Identify which cell holds the provided text, then report its [x, y] central coordinate. 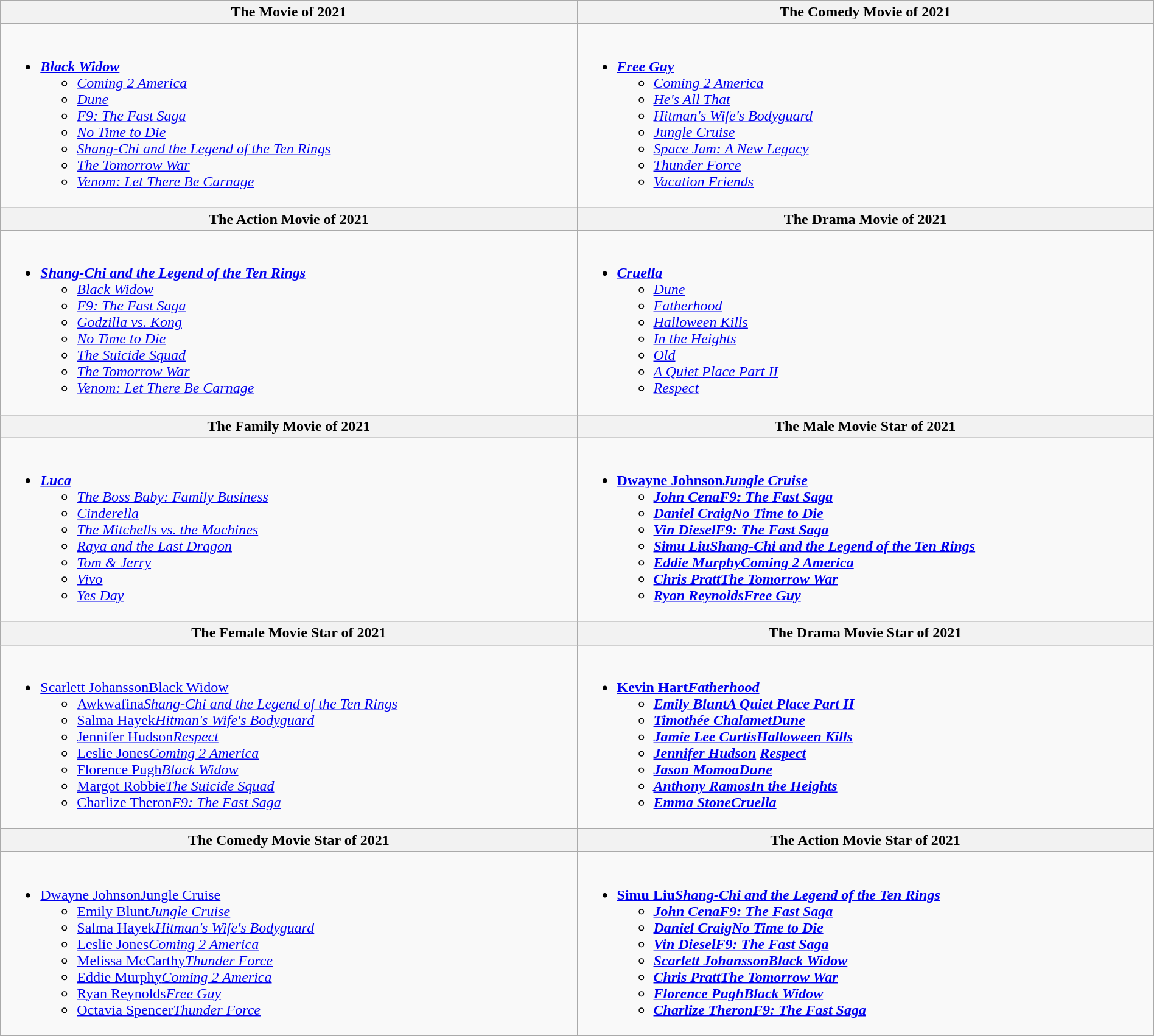
LucaThe Boss Baby: Family BusinessCinderellaThe Mitchells vs. the MachinesRaya and the Last DragonTom & JerryVivoYes Day [288, 530]
The Drama Movie Star of 2021 [865, 633]
CruellaDuneFatherhoodHalloween KillsIn the HeightsOldA Quiet Place Part IIRespect [865, 323]
The Drama Movie of 2021 [865, 219]
The Movie of 2021 [288, 12]
The Action Movie Star of 2021 [865, 840]
The Action Movie of 2021 [288, 219]
The Male Movie Star of 2021 [865, 426]
Free GuyComing 2 AmericaHe's All ThatHitman's Wife's BodyguardJungle CruiseSpace Jam: A New LegacyThunder ForceVacation Friends [865, 116]
The Family Movie of 2021 [288, 426]
The Female Movie Star of 2021 [288, 633]
The Comedy Movie of 2021 [865, 12]
The Comedy Movie Star of 2021 [288, 840]
Black WidowComing 2 AmericaDuneF9: The Fast SagaNo Time to DieShang-Chi and the Legend of the Ten RingsThe Tomorrow WarVenom: Let There Be Carnage [288, 116]
